Output the (X, Y) coordinate of the center of the cell containing the given text.  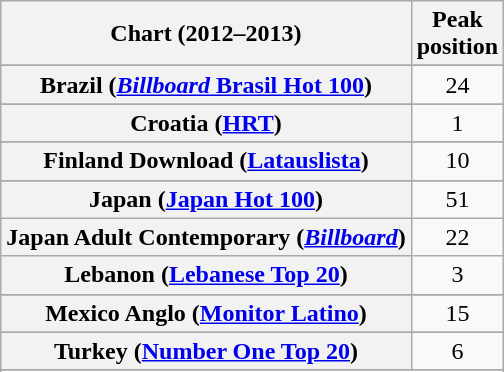
24 (457, 85)
22 (457, 237)
Peakposition (457, 34)
Mexico Anglo (Monitor Latino) (206, 313)
15 (457, 313)
Japan Adult Contemporary (Billboard) (206, 237)
Finland Download (Latauslista) (206, 161)
3 (457, 275)
Japan (Japan Hot 100) (206, 199)
Brazil (Billboard Brasil Hot 100) (206, 85)
1 (457, 123)
10 (457, 161)
Lebanon (Lebanese Top 20) (206, 275)
51 (457, 199)
Turkey (Number One Top 20) (206, 351)
Croatia (HRT) (206, 123)
Chart (2012–2013) (206, 34)
6 (457, 351)
